Search for the cell housing the specified text and yield its (X, Y) center coordinate. 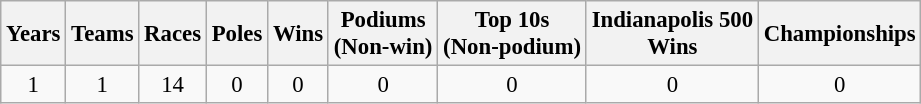
Teams (102, 34)
14 (173, 85)
Championships (840, 34)
Years (34, 34)
Indianapolis 500Wins (672, 34)
Poles (236, 34)
Races (173, 34)
Top 10s(Non-podium) (512, 34)
Wins (298, 34)
Podiums(Non-win) (382, 34)
